Pinpoint the cell where the given text exists, returning its [X, Y] midpoint coordinate. 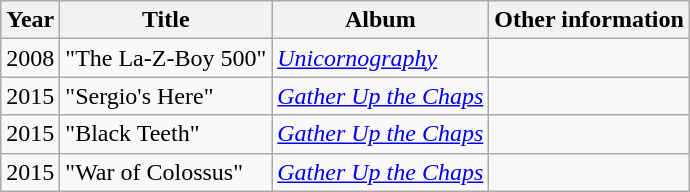
Unicornography [380, 58]
2008 [30, 58]
"The La-Z-Boy 500" [166, 58]
Year [30, 20]
"War of Colossus" [166, 172]
"Black Teeth" [166, 134]
Other information [590, 20]
Album [380, 20]
Title [166, 20]
"Sergio's Here" [166, 96]
